Output the (x, y) coordinate of the center of the cell containing the given text.  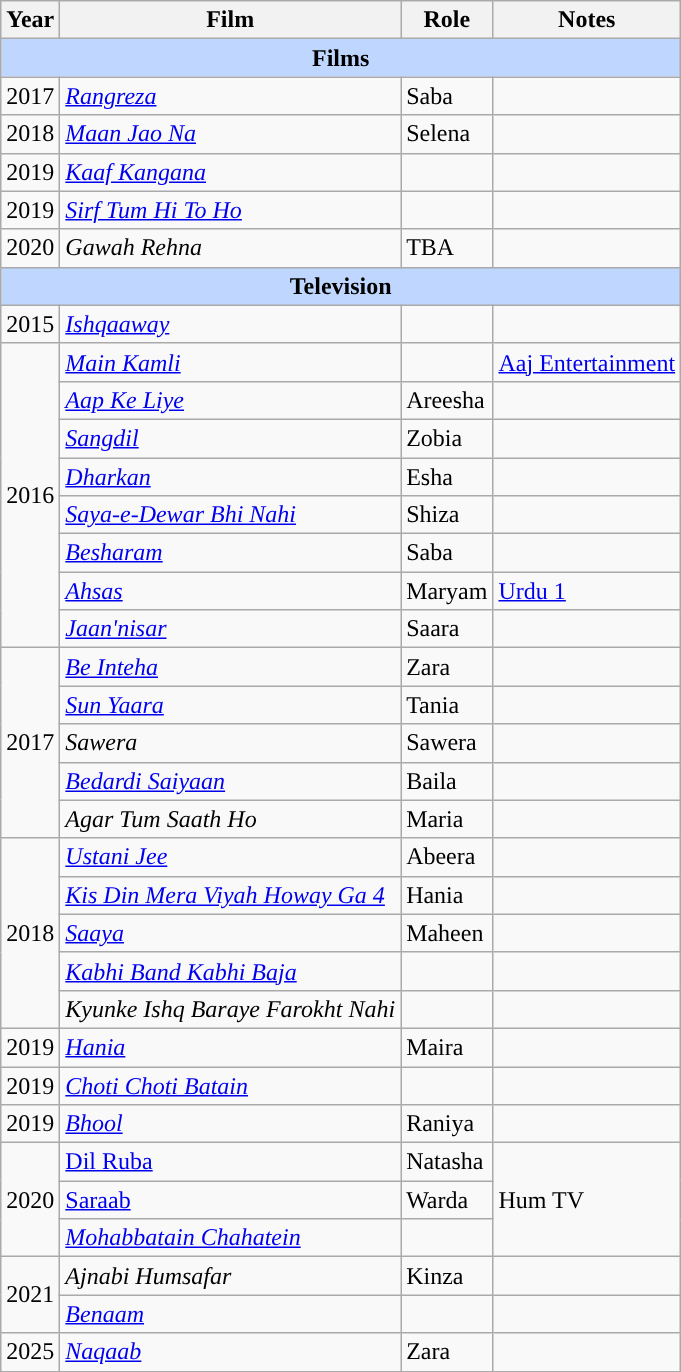
Abeera (447, 857)
Ahsas (230, 591)
Sangdil (230, 438)
Jaan'nisar (230, 629)
Maheen (447, 933)
Kaaf Kangana (230, 172)
Saraab (230, 1200)
Aaj Entertainment (587, 362)
Naqaab (230, 1352)
Gawah Rehna (230, 248)
2021 (30, 1295)
Kinza (447, 1276)
Ustani Jee (230, 857)
Hum TV (587, 1200)
Role (447, 20)
Main Kamli (230, 362)
Ishqaaway (230, 324)
2015 (30, 324)
Ajnabi Humsafar (230, 1276)
Dharkan (230, 477)
Kabhi Band Kabhi Baja (230, 971)
Saaya (230, 933)
Maira (447, 1047)
Selena (447, 134)
Notes (587, 20)
Year (30, 20)
Zobia (447, 438)
Aap Ke Liye (230, 400)
Natasha (447, 1162)
2025 (30, 1352)
Television (341, 286)
Mohabbatain Chahatein (230, 1238)
Benaam (230, 1314)
Kyunke Ishq Baraye Farokht Nahi (230, 1009)
Maria (447, 819)
Sirf Tum Hi To Ho (230, 210)
Raniya (447, 1124)
Saara (447, 629)
2016 (30, 495)
TBA (447, 248)
Be Inteha (230, 667)
Besharam (230, 553)
Choti Choti Batain (230, 1085)
Shiza (447, 515)
Tania (447, 705)
Baila (447, 781)
Warda (447, 1200)
Esha (447, 477)
Urdu 1 (587, 591)
Bedardi Saiyaan (230, 781)
Kis Din Mera Viyah Howay Ga 4 (230, 895)
Maan Jao Na (230, 134)
Maryam (447, 591)
Bhool (230, 1124)
Saya-e-Dewar Bhi Nahi (230, 515)
Sun Yaara (230, 705)
Rangreza (230, 96)
Films (341, 58)
Agar Tum Saath Ho (230, 819)
Film (230, 20)
Areesha (447, 400)
Dil Ruba (230, 1162)
